Scan for the cell matching the given text and deliver its (x, y) coordinate at center. 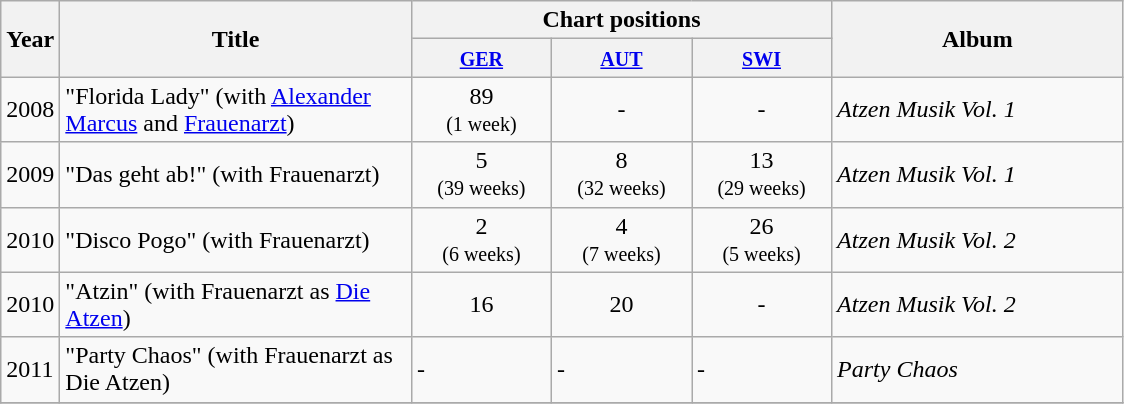
Year (30, 39)
4(7 weeks) (621, 240)
5(39 weeks) (481, 174)
Chart positions (621, 20)
20 (621, 304)
Album (978, 39)
89(1 week) (481, 110)
2008 (30, 110)
2011 (30, 370)
13(29 weeks) (762, 174)
GER (481, 58)
"Atzin" (with Frauenarzt as Die Atzen) (236, 304)
"Das geht ab!" (with Frauenarzt) (236, 174)
2009 (30, 174)
SWI (762, 58)
"Party Chaos" (with Frauenarzt as Die Atzen) (236, 370)
Party Chaos (978, 370)
16 (481, 304)
8(32 weeks) (621, 174)
"Disco Pogo" (with Frauenarzt) (236, 240)
2(6 weeks) (481, 240)
AUT (621, 58)
Title (236, 39)
26(5 weeks) (762, 240)
"Florida Lady" (with Alexander Marcus and Frauenarzt) (236, 110)
